From the cell containing the given text, extract its center point as (x, y) coordinate. 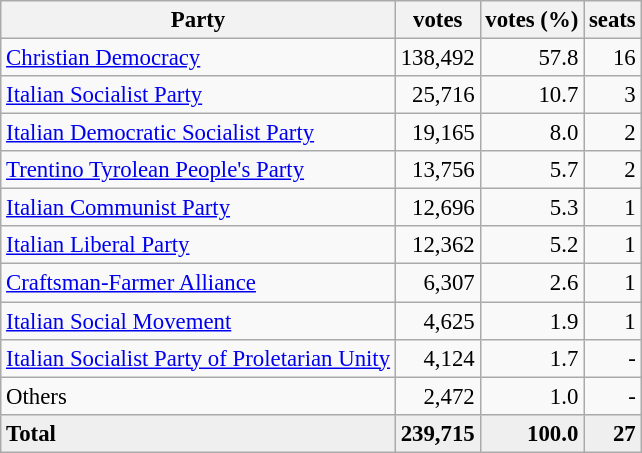
Trentino Tyrolean People's Party (198, 170)
57.8 (532, 58)
Christian Democracy (198, 58)
13,756 (438, 170)
Italian Democratic Socialist Party (198, 133)
5.2 (532, 245)
12,362 (438, 245)
votes (%) (532, 20)
239,715 (438, 433)
Craftsman-Farmer Alliance (198, 283)
Italian Communist Party (198, 208)
27 (612, 433)
19,165 (438, 133)
1.7 (532, 358)
6,307 (438, 283)
Party (198, 20)
4,124 (438, 358)
1.9 (532, 321)
8.0 (532, 133)
100.0 (532, 433)
2.6 (532, 283)
1.0 (532, 396)
5.3 (532, 208)
5.7 (532, 170)
138,492 (438, 58)
16 (612, 58)
12,696 (438, 208)
Others (198, 396)
Italian Socialist Party of Proletarian Unity (198, 358)
Italian Socialist Party (198, 95)
3 (612, 95)
Italian Social Movement (198, 321)
10.7 (532, 95)
2,472 (438, 396)
Total (198, 433)
votes (438, 20)
seats (612, 20)
Italian Liberal Party (198, 245)
25,716 (438, 95)
4,625 (438, 321)
